Find where the given text appears and provide that cell's center as (X, Y) coordinate. 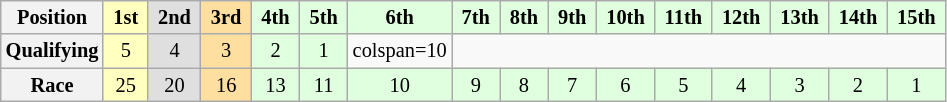
Race (52, 85)
15th (916, 17)
2nd (174, 17)
3rd (226, 17)
5th (324, 17)
20 (174, 85)
Position (52, 17)
7 (572, 85)
6th (400, 17)
9th (572, 17)
11th (684, 17)
colspan=10 (400, 51)
4th (275, 17)
11 (324, 85)
8 (524, 85)
13th (799, 17)
16 (226, 85)
25 (126, 85)
8th (524, 17)
9 (476, 85)
10 (400, 85)
6 (625, 85)
12th (741, 17)
Qualifying (52, 51)
1st (126, 17)
13 (275, 85)
14th (858, 17)
10th (625, 17)
7th (476, 17)
